Locate the cell with the specified text and output its (X, Y) center coordinate. 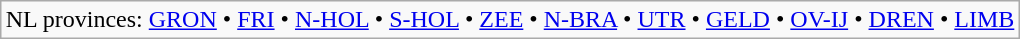
NL provinces: GRON • FRI • N-HOL • S-HOL • ZEE • N-BRA • UTR • GELD • OV-IJ • DREN • LIMB (510, 20)
